Provide the [X, Y] coordinate of the cell's center where the given text is located.  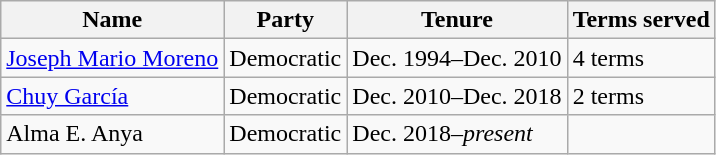
Party [286, 20]
2 terms [641, 96]
Name [112, 20]
Terms served [641, 20]
Dec. 2010–Dec. 2018 [457, 96]
Alma E. Anya [112, 134]
Joseph Mario Moreno [112, 58]
4 terms [641, 58]
Dec. 2018–present [457, 134]
Chuy García [112, 96]
Dec. 1994–Dec. 2010 [457, 58]
Tenure [457, 20]
